For the text-containing cell, return its midpoint in (x, y) coordinate format. 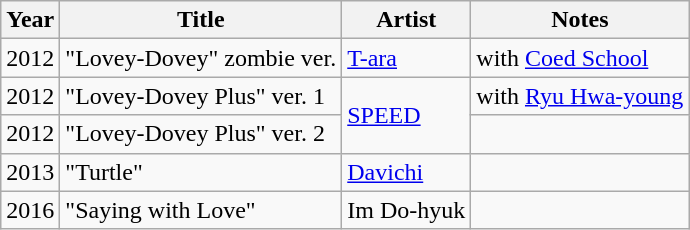
"Saying with Love" (201, 210)
with Coed School (580, 58)
Davichi (406, 172)
"Turtle" (201, 172)
"Lovey-Dovey Plus" ver. 1 (201, 96)
Artist (406, 20)
Year (30, 20)
Notes (580, 20)
with Ryu Hwa-young (580, 96)
T-ara (406, 58)
SPEED (406, 115)
"Lovey-Dovey" zombie ver. (201, 58)
"Lovey-Dovey Plus" ver. 2 (201, 134)
2016 (30, 210)
2013 (30, 172)
Im Do-hyuk (406, 210)
Title (201, 20)
